Locate the cell with the specified text and output its [X, Y] center coordinate. 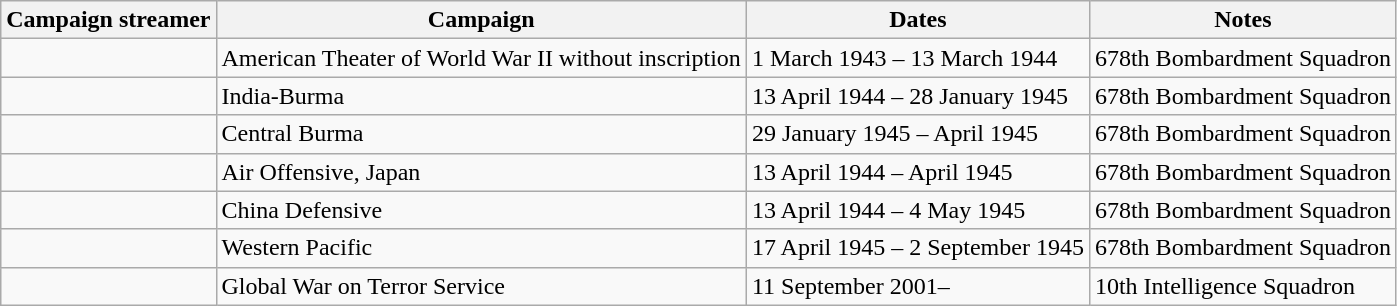
Campaign streamer [108, 20]
Western Pacific [481, 248]
13 April 1944 – 4 May 1945 [918, 210]
American Theater of World War II without inscription [481, 58]
India-Burma [481, 96]
Campaign [481, 20]
10th Intelligence Squadron [1242, 286]
1 March 1943 – 13 March 1944 [918, 58]
China Defensive [481, 210]
Air Offensive, Japan [481, 172]
Notes [1242, 20]
Central Burma [481, 134]
13 April 1944 – 28 January 1945 [918, 96]
17 April 1945 – 2 September 1945 [918, 248]
Global War on Terror Service [481, 286]
11 September 2001– [918, 286]
13 April 1944 – April 1945 [918, 172]
29 January 1945 – April 1945 [918, 134]
Dates [918, 20]
